Determine the (x, y) coordinate at the center of the cell enclosing the given text.  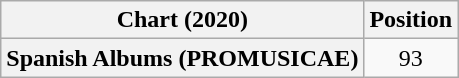
Position (411, 20)
93 (411, 58)
Chart (2020) (182, 20)
Spanish Albums (PROMUSICAE) (182, 58)
